Determine the [X, Y] coordinate at the center of the cell enclosing the given text.  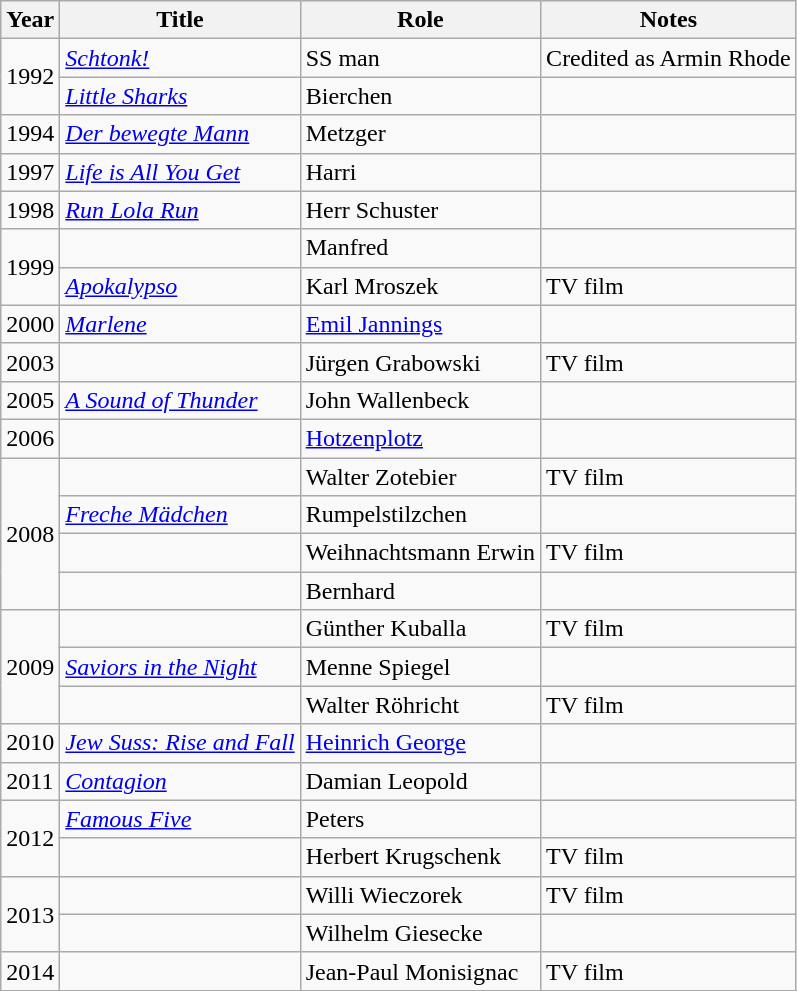
Manfred [420, 248]
Peters [420, 819]
Year [30, 20]
Willi Wieczorek [420, 895]
1997 [30, 172]
Bierchen [420, 96]
Bernhard [420, 591]
Hotzenplotz [420, 438]
SS man [420, 58]
Rumpelstilzchen [420, 515]
1992 [30, 77]
Herbert Krugschenk [420, 857]
1998 [30, 210]
Heinrich George [420, 743]
2009 [30, 667]
Herr Schuster [420, 210]
Little Sharks [180, 96]
Credited as Armin Rhode [669, 58]
Walter Röhricht [420, 705]
Apokalypso [180, 286]
Saviors in the Night [180, 667]
Weihnachtsmann Erwin [420, 553]
A Sound of Thunder [180, 400]
2005 [30, 400]
Günther Kuballa [420, 629]
1999 [30, 267]
2013 [30, 914]
Run Lola Run [180, 210]
2000 [30, 324]
Contagion [180, 781]
2006 [30, 438]
John Wallenbeck [420, 400]
Jürgen Grabowski [420, 362]
2014 [30, 971]
2012 [30, 838]
Jew Suss: Rise and Fall [180, 743]
2010 [30, 743]
Damian Leopold [420, 781]
Der bewegte Mann [180, 134]
Jean-Paul Monisignac [420, 971]
1994 [30, 134]
Freche Mädchen [180, 515]
Marlene [180, 324]
2011 [30, 781]
Walter Zotebier [420, 477]
Emil Jannings [420, 324]
Harri [420, 172]
Life is All You Get [180, 172]
Role [420, 20]
Notes [669, 20]
2008 [30, 534]
Famous Five [180, 819]
Metzger [420, 134]
Schtonk! [180, 58]
Wilhelm Giesecke [420, 933]
Menne Spiegel [420, 667]
2003 [30, 362]
Karl Mroszek [420, 286]
Title [180, 20]
